For the text-containing cell, return its midpoint in [X, Y] coordinate format. 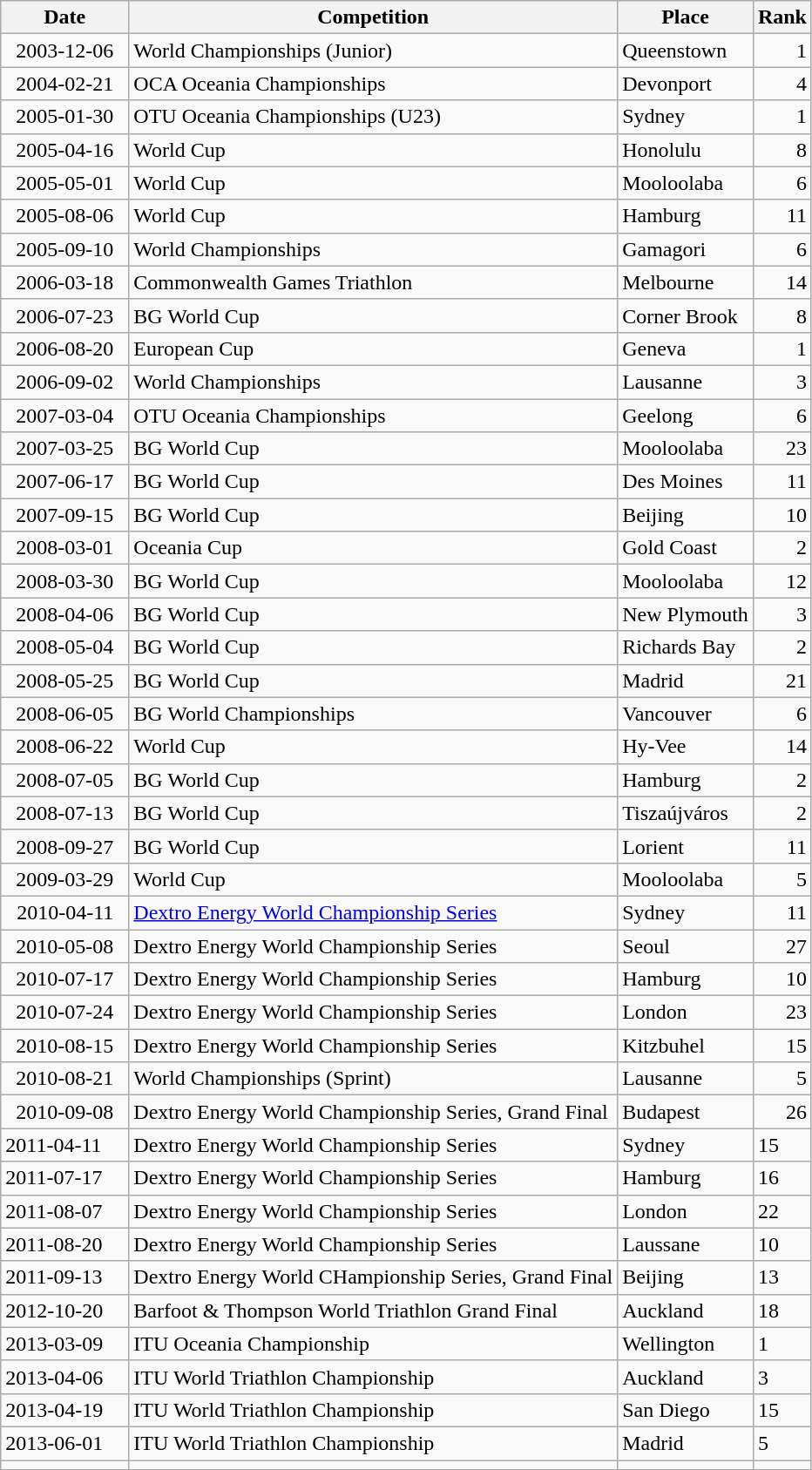
2008-03-30 [64, 581]
4 [782, 84]
Dextro Energy World CHampionship Series, Grand Final [373, 1277]
2007-06-17 [64, 482]
2003-12-06 [64, 51]
22 [782, 1211]
European Cup [373, 349]
Honolulu [686, 150]
Tiszaújváros [686, 813]
ITU Oceania Championship [373, 1344]
2011-04-11 [64, 1145]
12 [782, 581]
2010-08-21 [64, 1079]
Geneva [686, 349]
BG World Championships [373, 714]
2006-09-02 [64, 382]
OTU Oceania Championships (U23) [373, 117]
2011-07-17 [64, 1178]
2010-04-11 [64, 912]
2005-05-01 [64, 183]
2007-03-25 [64, 449]
OCA Oceania Championships [373, 84]
2006-07-23 [64, 315]
2008-03-01 [64, 548]
World Championships (Junior) [373, 51]
San Diego [686, 1410]
18 [782, 1311]
2011-08-07 [64, 1211]
Melbourne [686, 282]
2010-05-08 [64, 945]
World Championships (Sprint) [373, 1079]
New Plymouth [686, 614]
27 [782, 945]
2006-03-18 [64, 282]
2010-07-17 [64, 979]
Corner Brook [686, 315]
13 [782, 1277]
OTU Oceania Championships [373, 416]
2010-08-15 [64, 1046]
2005-08-06 [64, 216]
Geelong [686, 416]
Date [64, 17]
Gold Coast [686, 548]
26 [782, 1112]
2007-09-15 [64, 515]
2004-02-21 [64, 84]
Commonwealth Games Triathlon [373, 282]
2013-06-01 [64, 1443]
2007-03-04 [64, 416]
Richards Bay [686, 647]
2010-09-08 [64, 1112]
Competition [373, 17]
2008-09-27 [64, 846]
2005-09-10 [64, 249]
Barfoot & Thompson World Triathlon Grand Final [373, 1311]
2013-03-09 [64, 1344]
2005-01-30 [64, 117]
Laussane [686, 1244]
Des Moines [686, 482]
2011-09-13 [64, 1277]
2008-07-05 [64, 780]
Kitzbuhel [686, 1046]
Lorient [686, 846]
Budapest [686, 1112]
2008-05-25 [64, 681]
2009-03-29 [64, 879]
2008-04-06 [64, 614]
Dextro Energy World Championship Series, Grand Final [373, 1112]
Seoul [686, 945]
Rank [782, 17]
2008-06-05 [64, 714]
2010-07-24 [64, 1013]
Oceania Cup [373, 548]
Vancouver [686, 714]
Place [686, 17]
Queenstown [686, 51]
2012-10-20 [64, 1311]
2013-04-06 [64, 1377]
16 [782, 1178]
2008-05-04 [64, 647]
2008-07-13 [64, 813]
2011-08-20 [64, 1244]
2008-06-22 [64, 747]
2006-08-20 [64, 349]
Gamagori [686, 249]
21 [782, 681]
2013-04-19 [64, 1410]
Hy-Vee [686, 747]
Wellington [686, 1344]
2005-04-16 [64, 150]
Devonport [686, 84]
